Search for the cell housing the specified text and yield its (X, Y) center coordinate. 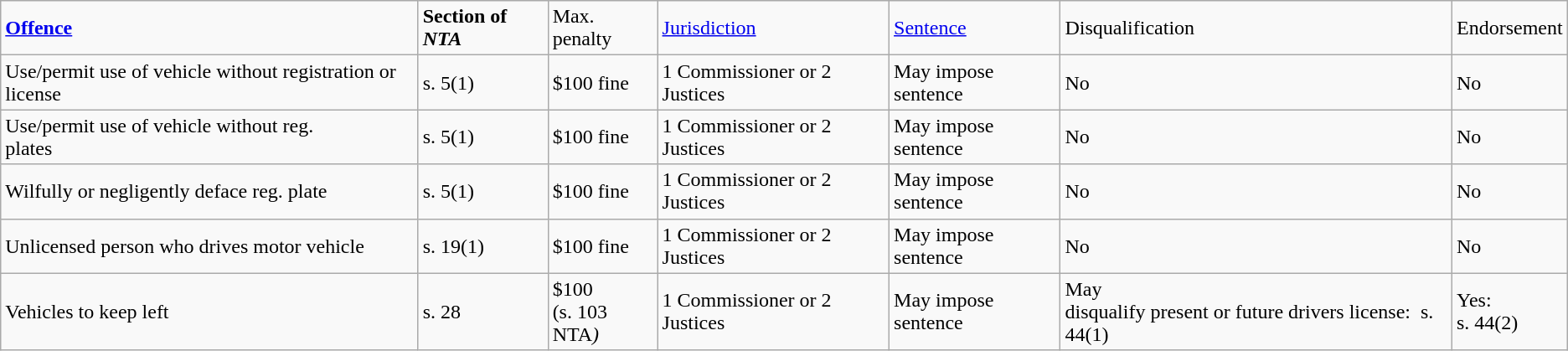
Section of NTA (482, 28)
$100(s. 103NTA) (603, 312)
s. 19(1) (482, 246)
Wilfully or negligently deface reg. plate (209, 191)
Disqualification (1256, 28)
s. 28 (482, 312)
Jurisdiction (774, 28)
Use/permit use of vehicle without registration or license (209, 82)
Unlicensed person who drives motor vehicle (209, 246)
Maydisqualify present or future drivers license: s. 44(1) (1256, 312)
Offence (209, 28)
Vehicles to keep left (209, 312)
Max. penalty (603, 28)
Endorsement (1509, 28)
Yes:s. 44(2) (1509, 312)
Sentence (975, 28)
Use/permit use of vehicle without reg.plates (209, 137)
